Scan for the cell matching the given text and deliver its (x, y) coordinate at center. 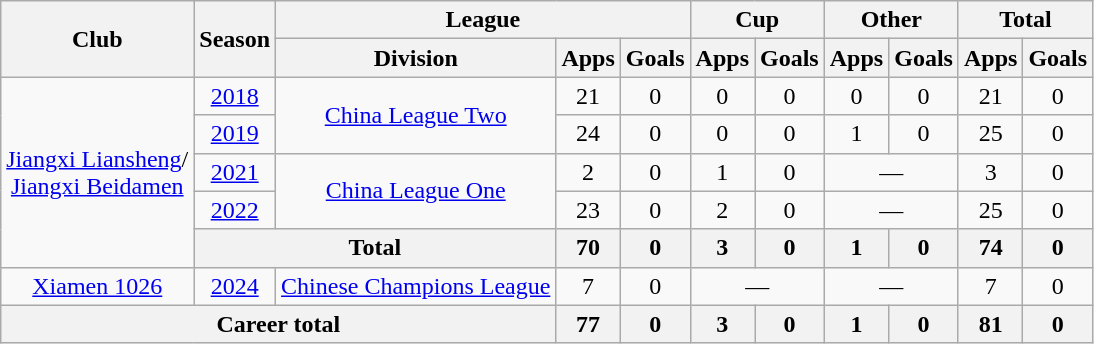
81 (990, 324)
Division (416, 58)
Chinese Champions League (416, 286)
2019 (235, 134)
74 (990, 248)
70 (588, 248)
Season (235, 39)
China League Two (416, 115)
77 (588, 324)
China League One (416, 191)
League (484, 20)
Jiangxi Liansheng/Jiangxi Beidamen (98, 172)
24 (588, 134)
2018 (235, 96)
2024 (235, 286)
Club (98, 39)
Other (891, 20)
Career total (278, 324)
2021 (235, 172)
Cup (757, 20)
23 (588, 210)
Xiamen 1026 (98, 286)
2022 (235, 210)
